Extract the (x, y) coordinate from the center of the cell holding the provided text.  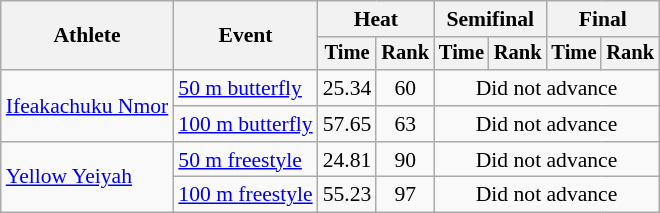
Semifinal (490, 19)
100 m freestyle (245, 195)
50 m freestyle (245, 160)
63 (405, 124)
Ifeakachuku Nmor (88, 106)
Heat (376, 19)
Yellow Yeiyah (88, 178)
97 (405, 195)
100 m butterfly (245, 124)
60 (405, 88)
Athlete (88, 36)
50 m butterfly (245, 88)
Event (245, 36)
25.34 (348, 88)
90 (405, 160)
Final (603, 19)
57.65 (348, 124)
24.81 (348, 160)
55.23 (348, 195)
